Capture the cell that displays the provided text and extract its [x, y] central coordinate. 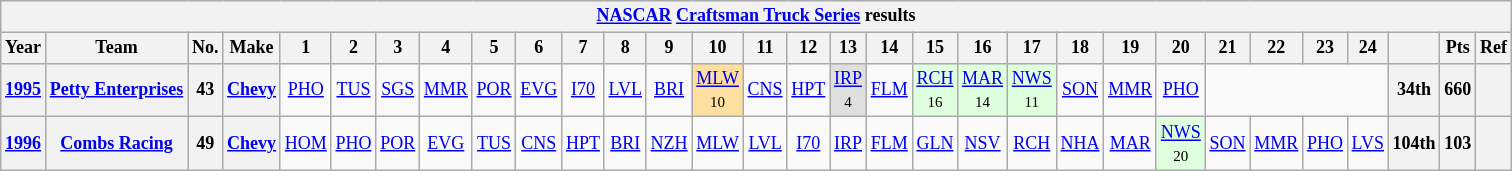
43 [206, 90]
1995 [24, 90]
HOM [306, 144]
9 [669, 48]
MLW [718, 144]
16 [983, 48]
Pts [1458, 48]
21 [1228, 48]
Team [116, 48]
Petty Enterprises [116, 90]
24 [1368, 48]
RCH [1032, 144]
11 [765, 48]
NZH [669, 144]
15 [935, 48]
14 [889, 48]
MAR14 [983, 90]
22 [1276, 48]
2 [354, 48]
1 [306, 48]
3 [398, 48]
LVS [1368, 144]
MAR [1130, 144]
Ref [1494, 48]
NASCAR Craftsman Truck Series results [756, 16]
No. [206, 48]
34th [1414, 90]
5 [494, 48]
NHA [1080, 144]
Make [252, 48]
SGS [398, 90]
7 [584, 48]
IRP [848, 144]
23 [1326, 48]
NSV [983, 144]
660 [1458, 90]
NWS20 [1180, 144]
1996 [24, 144]
MLW10 [718, 90]
18 [1080, 48]
4 [446, 48]
6 [539, 48]
RCH16 [935, 90]
NWS11 [1032, 90]
Combs Racing [116, 144]
8 [625, 48]
IRP4 [848, 90]
104th [1414, 144]
103 [1458, 144]
Year [24, 48]
20 [1180, 48]
49 [206, 144]
17 [1032, 48]
12 [808, 48]
10 [718, 48]
13 [848, 48]
19 [1130, 48]
GLN [935, 144]
